Capture the cell that displays the provided text and extract its [X, Y] central coordinate. 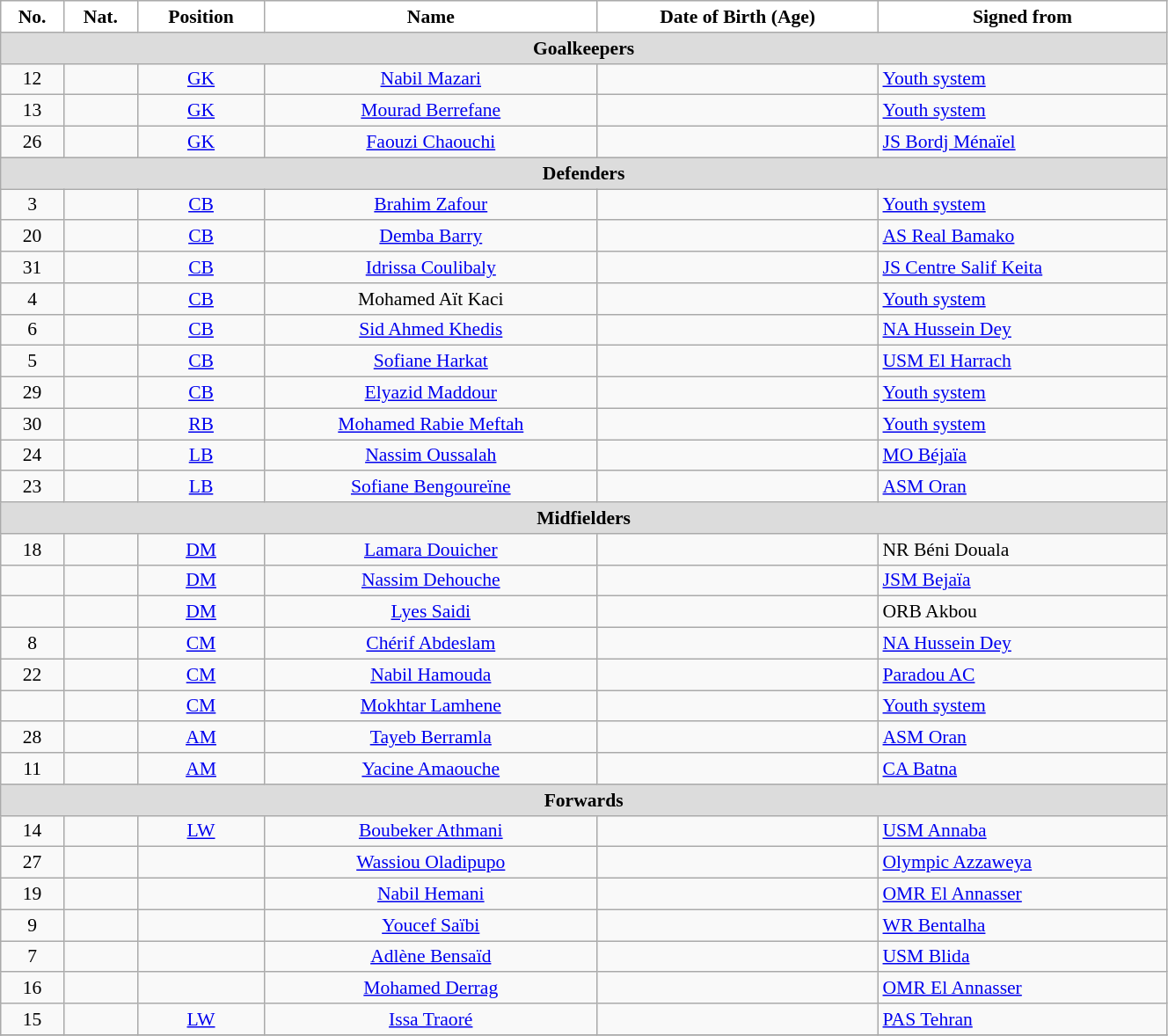
Sid Ahmed Khedis [431, 330]
Mokhtar Lamhene [431, 706]
8 [33, 644]
Sofiane Harkat [431, 361]
3 [33, 205]
USM Annaba [1022, 831]
27 [33, 863]
Adlène Bensaïd [431, 957]
18 [33, 550]
AS Real Bamako [1022, 237]
24 [33, 456]
ORB Akbou [1022, 612]
11 [33, 769]
16 [33, 989]
Nat. [100, 17]
Signed from [1022, 17]
31 [33, 267]
Mohamed Derrag [431, 989]
19 [33, 894]
12 [33, 79]
Mohamed Aït Kaci [431, 299]
Yacine Amaouche [431, 769]
7 [33, 957]
23 [33, 487]
JS Centre Salif Keita [1022, 267]
28 [33, 738]
Name [431, 17]
Nabil Hamouda [431, 675]
Olympic Azzaweya [1022, 863]
6 [33, 330]
Elyazid Maddour [431, 393]
PAS Tehran [1022, 1019]
JSM Bejaïa [1022, 580]
Position [201, 17]
15 [33, 1019]
Paradou AC [1022, 675]
CA Batna [1022, 769]
20 [33, 237]
Faouzi Chaouchi [431, 142]
USM El Harrach [1022, 361]
Tayeb Berramla [431, 738]
NR Béni Douala [1022, 550]
Idrissa Coulibaly [431, 267]
JS Bordj Ménaïel [1022, 142]
Demba Barry [431, 237]
WR Bentalha [1022, 925]
Youcef Saïbi [431, 925]
9 [33, 925]
Boubeker Athmani [431, 831]
Wassiou Oladipupo [431, 863]
Mourad Berrefane [431, 111]
Mohamed Rabie Meftah [431, 424]
30 [33, 424]
Midfielders [584, 518]
Goalkeepers [584, 48]
Nassim Dehouche [431, 580]
26 [33, 142]
14 [33, 831]
MO Béjaïa [1022, 456]
Lamara Douicher [431, 550]
Sofiane Bengoureïne [431, 487]
22 [33, 675]
Lyes Saidi [431, 612]
Brahim Zafour [431, 205]
4 [33, 299]
13 [33, 111]
Nabil Mazari [431, 79]
USM Blida [1022, 957]
Date of Birth (Age) [738, 17]
Chérif Abdeslam [431, 644]
Nabil Hemani [431, 894]
Issa Traoré [431, 1019]
RB [201, 424]
Defenders [584, 173]
Forwards [584, 800]
Nassim Oussalah [431, 456]
No. [33, 17]
29 [33, 393]
5 [33, 361]
